Locate the cell with the specified text and output its (X, Y) center coordinate. 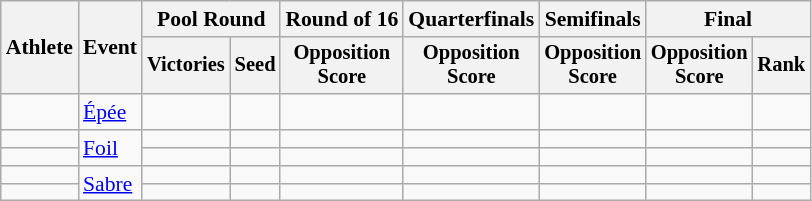
Final (728, 19)
Round of 16 (342, 19)
Seed (256, 66)
Semifinals (592, 19)
Event (110, 48)
Rank (782, 66)
Athlete (40, 48)
Pool Round (211, 19)
Quarterfinals (471, 19)
Épée (110, 112)
Victories (186, 66)
Foil (110, 148)
